Return the (X, Y) coordinate for the center point of the cell that contains the specified text.  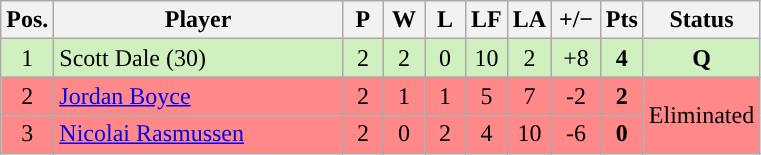
-6 (576, 134)
LA (529, 20)
-2 (576, 96)
Q (701, 58)
L (444, 20)
Player (198, 20)
LF (487, 20)
+8 (576, 58)
Eliminated (701, 115)
5 (487, 96)
3 (28, 134)
Jordan Boyce (198, 96)
P (362, 20)
Status (701, 20)
W (404, 20)
Pts (622, 20)
Nicolai Rasmussen (198, 134)
Pos. (28, 20)
7 (529, 96)
Scott Dale (30) (198, 58)
+/− (576, 20)
